Return the [x, y] coordinate for the center point of the cell that contains the specified text.  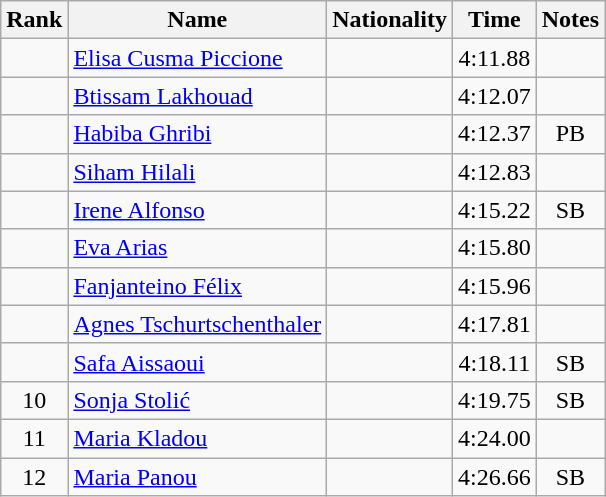
Time [494, 20]
4:24.00 [494, 438]
4:15.80 [494, 248]
Notes [570, 20]
Name [198, 20]
Siham Hilali [198, 172]
Maria Panou [198, 477]
Habiba Ghribi [198, 134]
4:12.37 [494, 134]
Maria Kladou [198, 438]
Agnes Tschurtschenthaler [198, 324]
Elisa Cusma Piccione [198, 58]
Btissam Lakhouad [198, 96]
Rank [34, 20]
4:12.83 [494, 172]
Nationality [390, 20]
4:11.88 [494, 58]
4:15.22 [494, 210]
4:12.07 [494, 96]
4:17.81 [494, 324]
10 [34, 400]
Safa Aissaoui [198, 362]
PB [570, 134]
Irene Alfonso [198, 210]
Sonja Stolić [198, 400]
4:18.11 [494, 362]
Eva Arias [198, 248]
11 [34, 438]
4:15.96 [494, 286]
4:19.75 [494, 400]
Fanjanteino Félix [198, 286]
4:26.66 [494, 477]
12 [34, 477]
